Return the [X, Y] coordinate for the center point of the cell that contains the specified text.  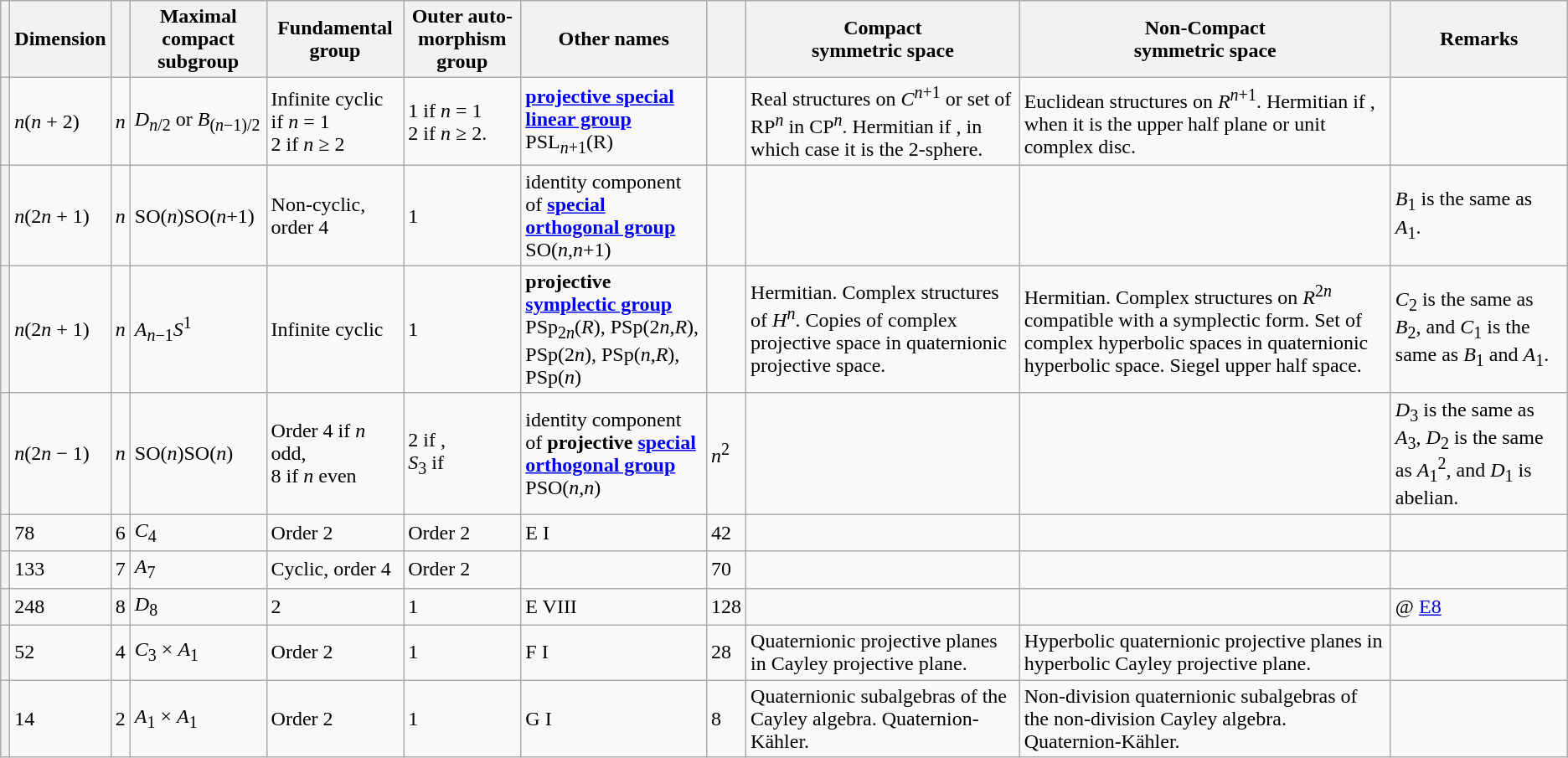
70 [727, 570]
Real structures on Cn+1 or set of RPn in CPn. Hermitian if , in which case it is the 2-sphere. [883, 122]
78 [60, 533]
2 if ,S3 if [462, 453]
Hyperbolic quaternionic projective planes in hyperbolic Cayley projective plane. [1204, 653]
D3 is the same as A3, D2 is the same as A12, and D1 is abelian. [1479, 453]
Infinite cyclic if n = 12 if n ≥ 2 [335, 122]
A1 × A1 [198, 719]
Maximal compactsubgroup [198, 39]
7 [121, 570]
SO(n)SO(n+1) [198, 216]
Hermitian. Complex structures of Hn. Copies of complex projective space in quaternionic projective space. [883, 329]
E VIII [614, 606]
Remarks [1479, 39]
42 [727, 533]
4 [121, 653]
n(2n − 1) [60, 453]
Compactsymmetric space [883, 39]
C3 × A1 [198, 653]
C4 [198, 533]
14 [60, 719]
n2 [727, 453]
Quaternionic projective planes in Cayley projective plane. [883, 653]
1 if n = 12 if n ≥ 2. [462, 122]
Dimension [60, 39]
Quaternionic subalgebras of the Cayley algebra. Quaternion-Kähler. [883, 719]
C2 is the same as B2, and C1 is the same as B1 and A1. [1479, 329]
identity component of special orthogonal groupSO(n,n+1) [614, 216]
52 [60, 653]
A7 [198, 570]
Other names [614, 39]
Fundamentalgroup [335, 39]
Non-cyclic, order 4 [335, 216]
F I [614, 653]
128 [727, 606]
Infinite cyclic [335, 329]
Euclidean structures on Rn+1. Hermitian if , when it is the upper half plane or unit complex disc. [1204, 122]
Cyclic, order 4 [335, 570]
28 [727, 653]
An−1S1 [198, 329]
D8 [198, 606]
B1 is the same as A1. [1479, 216]
n(n + 2) [60, 122]
Order 4 if n odd,8 if n even [335, 453]
projective symplectic groupPSp2n(R), PSp(2n,R), PSp(2n), PSp(n,R), PSp(n) [614, 329]
projective special linear groupPSLn+1(R) [614, 122]
E I [614, 533]
Non-Compactsymmetric space [1204, 39]
6 [121, 533]
@ E8 [1479, 606]
133 [60, 570]
Non-division quaternionic subalgebras of the non-division Cayley algebra. Quaternion-Kähler. [1204, 719]
Dn/2 or B(n−1)/2 [198, 122]
248 [60, 606]
identity component of projective special orthogonal groupPSO(n,n) [614, 453]
SO(n)SO(n) [198, 453]
Outer auto­morphismgroup [462, 39]
G I [614, 719]
